Search for the cell housing the specified text and yield its (X, Y) center coordinate. 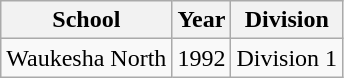
Division (287, 20)
1992 (202, 58)
Year (202, 20)
Waukesha North (86, 58)
School (86, 20)
Division 1 (287, 58)
